Output the (x, y) coordinate of the center of the cell containing the given text.  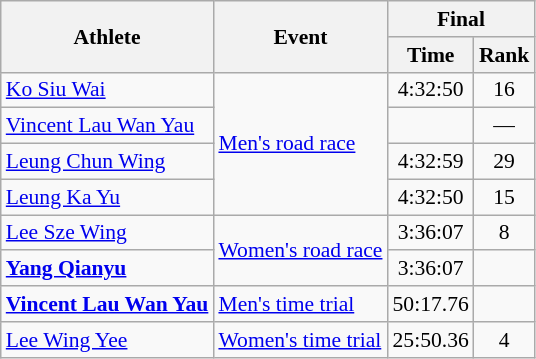
15 (504, 197)
Yang Qianyu (108, 269)
Event (300, 36)
Leung Ka Yu (108, 197)
Ko Siu Wai (108, 90)
Men's time trial (300, 304)
Lee Wing Yee (108, 340)
Women's road race (300, 250)
50:17.76 (431, 304)
16 (504, 90)
Leung Chun Wing (108, 162)
Women's time trial (300, 340)
Men's road race (300, 143)
29 (504, 162)
25:50.36 (431, 340)
Lee Sze Wing (108, 233)
4:32:59 (431, 162)
Final (462, 19)
— (504, 126)
8 (504, 233)
Rank (504, 55)
4 (504, 340)
Athlete (108, 36)
Time (431, 55)
